Return the (X, Y) coordinate for the center point of the cell that contains the specified text.  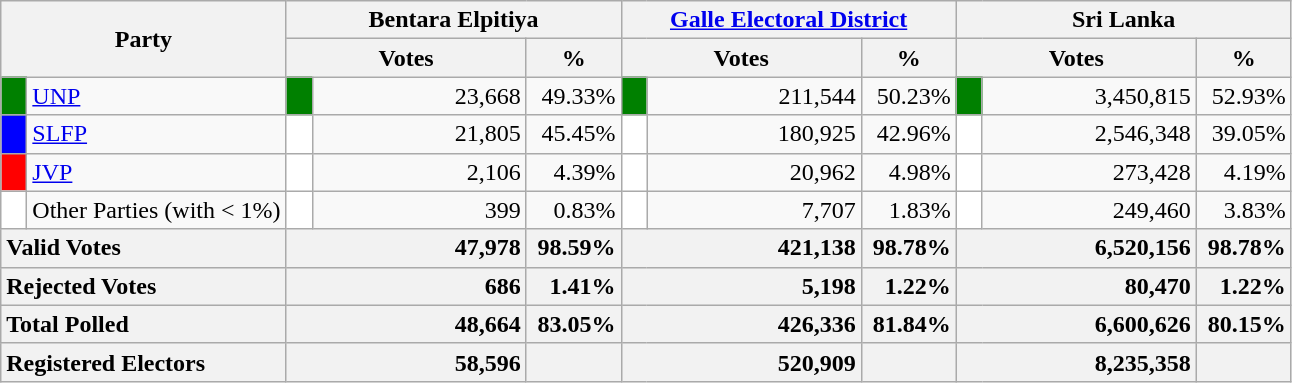
JVP (156, 172)
3,450,815 (1089, 96)
6,520,156 (1076, 248)
7,707 (754, 210)
Registered Electors (144, 362)
98.59% (574, 248)
21,805 (419, 134)
211,544 (754, 96)
0.83% (574, 210)
249,460 (1089, 210)
1.41% (574, 286)
80.15% (1244, 324)
421,138 (741, 248)
20,962 (754, 172)
273,428 (1089, 172)
Valid Votes (144, 248)
23,668 (419, 96)
83.05% (574, 324)
2,106 (419, 172)
Party (144, 39)
Bentara Elpitiya (454, 20)
686 (406, 286)
81.84% (908, 324)
47,978 (406, 248)
49.33% (574, 96)
2,546,348 (1089, 134)
Galle Electoral District (788, 20)
1.83% (908, 210)
399 (419, 210)
Rejected Votes (144, 286)
Sri Lanka (1124, 20)
UNP (156, 96)
426,336 (741, 324)
48,664 (406, 324)
4.39% (574, 172)
50.23% (908, 96)
4.19% (1244, 172)
180,925 (754, 134)
6,600,626 (1076, 324)
SLFP (156, 134)
58,596 (406, 362)
39.05% (1244, 134)
42.96% (908, 134)
Other Parties (with < 1%) (156, 210)
45.45% (574, 134)
52.93% (1244, 96)
520,909 (741, 362)
5,198 (741, 286)
4.98% (908, 172)
80,470 (1076, 286)
8,235,358 (1076, 362)
3.83% (1244, 210)
Total Polled (144, 324)
